For the text-containing cell, return its midpoint in [X, Y] coordinate format. 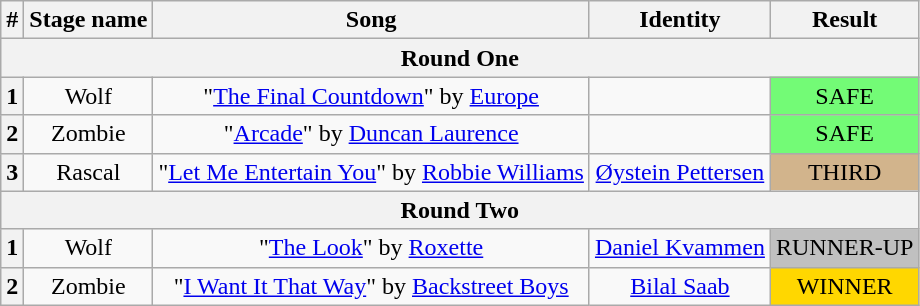
Result [844, 20]
Stage name [88, 20]
"The Final Countdown" by Europe [372, 96]
3 [12, 172]
RUNNER-UP [844, 248]
THIRD [844, 172]
"The Look" by Roxette [372, 248]
Round One [460, 58]
# [12, 20]
"Arcade" by Duncan Laurence [372, 134]
Daniel Kvammen [680, 248]
Round Two [460, 210]
Øystein Pettersen [680, 172]
"Let Me Entertain You" by Robbie Williams [372, 172]
Bilal Saab [680, 286]
Song [372, 20]
Rascal [88, 172]
Identity [680, 20]
"I Want It That Way" by Backstreet Boys [372, 286]
WINNER [844, 286]
